Provide the (x, y) coordinate of the cell's center where the given text is located.  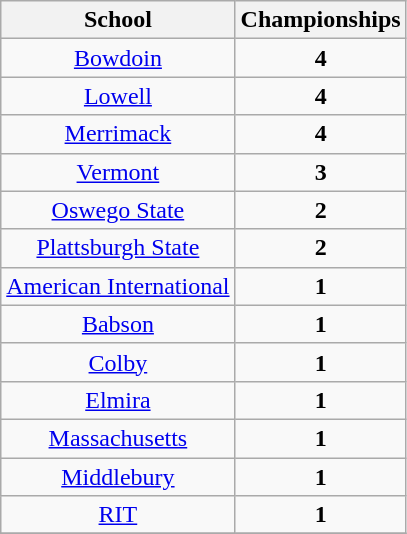
Championships (320, 20)
School (118, 20)
Oswego State (118, 210)
RIT (118, 515)
American International (118, 286)
3 (320, 172)
Middlebury (118, 477)
Massachusetts (118, 438)
Babson (118, 324)
Lowell (118, 96)
Plattsburgh State (118, 248)
Bowdoin (118, 58)
Vermont (118, 172)
Merrimack (118, 134)
Elmira (118, 400)
Colby (118, 362)
